Return the (x, y) coordinate for the center point of the cell that contains the specified text.  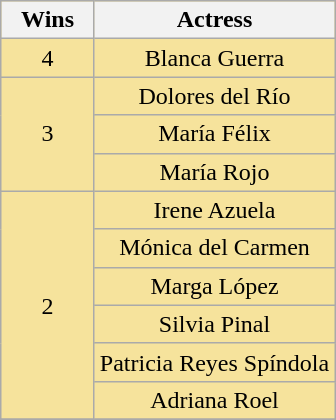
Silvia Pinal (214, 324)
Wins (48, 20)
Patricia Reyes Spíndola (214, 362)
2 (48, 305)
Actress (214, 20)
3 (48, 134)
Blanca Guerra (214, 58)
Adriana Roel (214, 400)
Dolores del Río (214, 96)
4 (48, 58)
Mónica del Carmen (214, 248)
Marga López (214, 286)
María Félix (214, 134)
Irene Azuela (214, 210)
María Rojo (214, 172)
